Locate the cell with the specified text and output its [x, y] center coordinate. 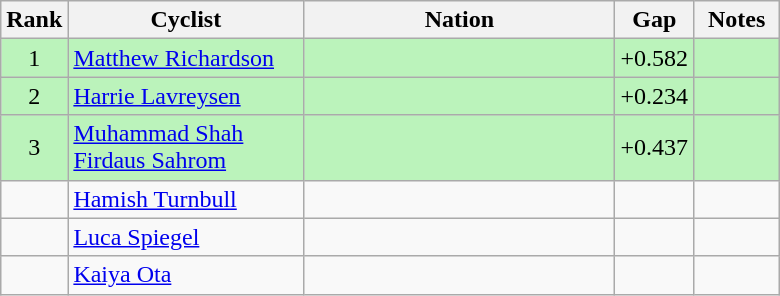
Nation [460, 20]
1 [34, 58]
Muhammad Shah Firdaus Sahrom [186, 148]
Rank [34, 20]
3 [34, 148]
2 [34, 96]
+0.437 [654, 148]
Matthew Richardson [186, 58]
Luca Spiegel [186, 237]
Notes [737, 20]
Gap [654, 20]
Kaiya Ota [186, 275]
Harrie Lavreysen [186, 96]
Hamish Turnbull [186, 199]
+0.582 [654, 58]
+0.234 [654, 96]
Cyclist [186, 20]
